For the text-containing cell, return its midpoint in [x, y] coordinate format. 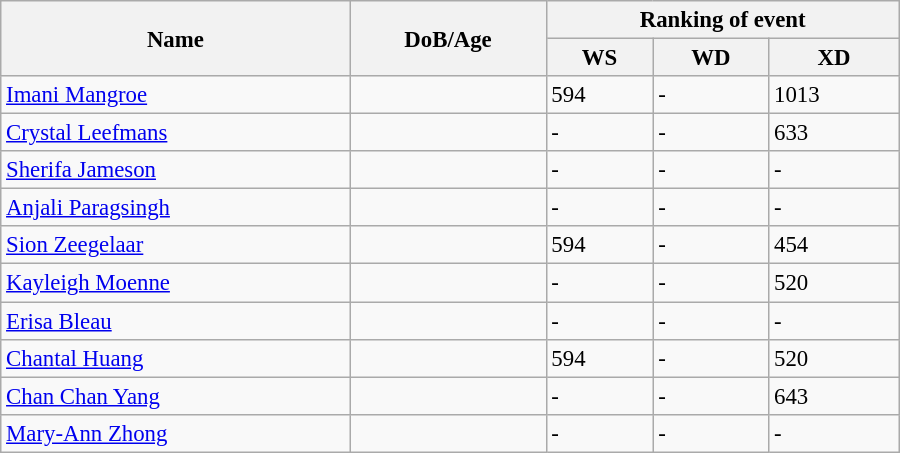
Erisa Bleau [176, 321]
Sion Zeegelaar [176, 245]
454 [834, 245]
643 [834, 396]
DoB/Age [448, 38]
Chan Chan Yang [176, 396]
Sherifa Jameson [176, 170]
Anjali Paragsingh [176, 208]
Mary-Ann Zhong [176, 433]
XD [834, 58]
Name [176, 38]
WS [600, 58]
Kayleigh Moenne [176, 283]
Crystal Leefmans [176, 133]
Imani Mangroe [176, 95]
WD [711, 58]
Ranking of event [722, 20]
Chantal Huang [176, 358]
1013 [834, 95]
633 [834, 133]
